Pinpoint the cell where the given text exists, returning its (X, Y) midpoint coordinate. 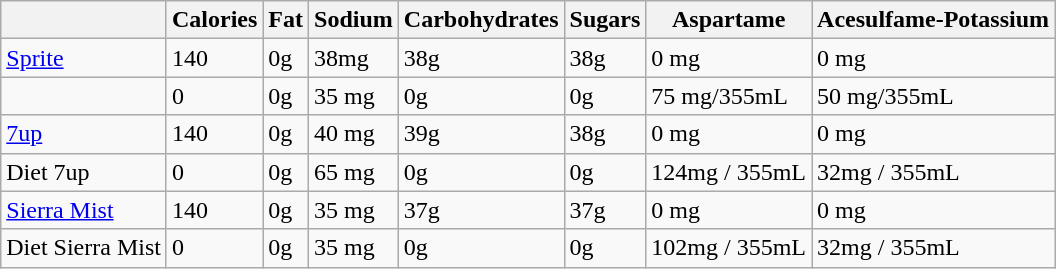
Sugars (605, 20)
Sodium (354, 20)
39g (481, 134)
38mg (354, 58)
7up (84, 134)
Aspartame (729, 20)
Sprite (84, 58)
65 mg (354, 172)
102mg / 355mL (729, 248)
Sierra Mist (84, 210)
Diet 7up (84, 172)
124mg / 355mL (729, 172)
Acesulfame-Potassium (934, 20)
Carbohydrates (481, 20)
50 mg/355mL (934, 96)
Calories (214, 20)
75 mg/355mL (729, 96)
40 mg (354, 134)
Diet Sierra Mist (84, 248)
Fat (286, 20)
